Return the [X, Y] coordinate for the center point of the cell that contains the specified text.  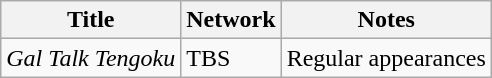
TBS [231, 58]
Notes [386, 20]
Regular appearances [386, 58]
Gal Talk Tengoku [91, 58]
Title [91, 20]
Network [231, 20]
